Scan for the cell matching the given text and deliver its [X, Y] coordinate at center. 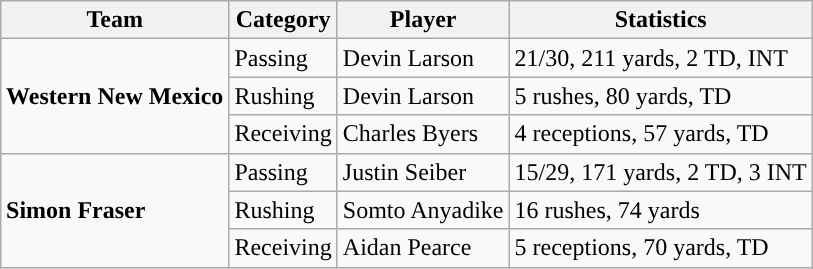
Player [423, 20]
21/30, 211 yards, 2 TD, INT [660, 58]
5 rushes, 80 yards, TD [660, 96]
Team [115, 20]
Aidan Pearce [423, 248]
Statistics [660, 20]
Justin Seiber [423, 172]
Simon Fraser [115, 210]
4 receptions, 57 yards, TD [660, 134]
16 rushes, 74 yards [660, 210]
Category [283, 20]
Western New Mexico [115, 96]
Somto Anyadike [423, 210]
Charles Byers [423, 134]
5 receptions, 70 yards, TD [660, 248]
15/29, 171 yards, 2 TD, 3 INT [660, 172]
